Detect which cell encompasses the target text, then output its (X, Y) center coordinate. 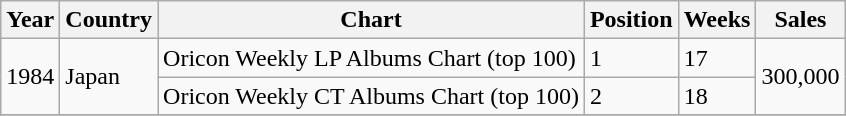
300,000 (800, 77)
Oricon Weekly LP Albums Chart (top 100) (372, 58)
Country (109, 20)
1984 (30, 77)
1 (631, 58)
Weeks (717, 20)
18 (717, 96)
Year (30, 20)
17 (717, 58)
Chart (372, 20)
Position (631, 20)
Oricon Weekly CT Albums Chart (top 100) (372, 96)
Sales (800, 20)
2 (631, 96)
Japan (109, 77)
